From the cell containing the given text, extract its center point as (X, Y) coordinate. 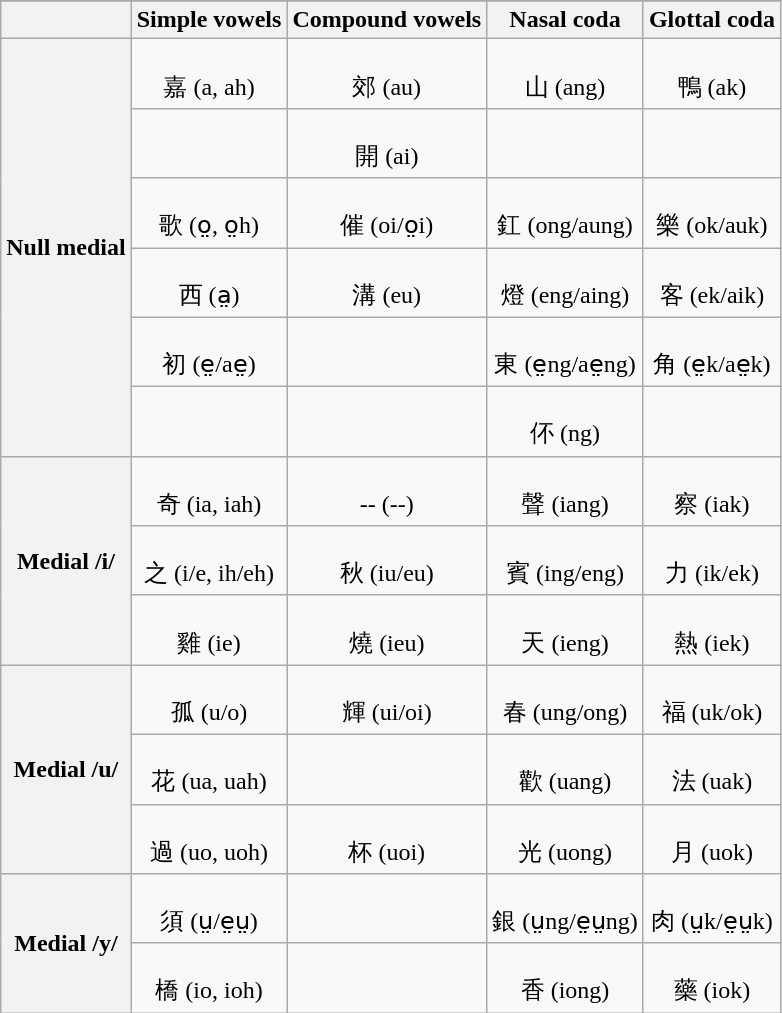
藥 (iok) (712, 978)
客 (ek/aik) (712, 283)
伓 (ng) (566, 422)
溝 (eu) (387, 283)
孤 (u/o) (209, 700)
橋 (io, ioh) (209, 978)
光 (uong) (566, 839)
Compound vowels (387, 20)
秋 (iu/eu) (387, 561)
-- (--) (387, 491)
西 (a̤) (209, 283)
歡 (uang) (566, 769)
過 (uo, uoh) (209, 839)
花 (ua, uah) (209, 769)
開 (ai) (387, 143)
Simple vowels (209, 20)
奇 (ia, iah) (209, 491)
初 (e̤/ae̤) (209, 352)
樂 (ok/auk) (712, 213)
歌 (o̤, o̤h) (209, 213)
Medial /u/ (66, 770)
郊 (au) (387, 74)
雞 (ie) (209, 630)
Glottal coda (712, 20)
聲 (iang) (566, 491)
察 (iak) (712, 491)
山 (ang) (566, 74)
春 (ung/ong) (566, 700)
Medial /y/ (66, 944)
Medial /i/ (66, 560)
釭 (ong/aung) (566, 213)
須 (ṳ/e̤ṳ) (209, 909)
法 (uak) (712, 769)
鴨 (ak) (712, 74)
角 (e̤k/ae̤k) (712, 352)
肉 (ṳk/e̤ṳk) (712, 909)
福 (uk/ok) (712, 700)
嘉 (a, ah) (209, 74)
燒 (ieu) (387, 630)
杯 (uoi) (387, 839)
銀 (ṳng/e̤ṳng) (566, 909)
輝 (ui/oi) (387, 700)
力 (ik/ek) (712, 561)
熱 (iek) (712, 630)
天 (ieng) (566, 630)
Nasal coda (566, 20)
之 (i/e, ih/eh) (209, 561)
香 (iong) (566, 978)
Null medial (66, 248)
催 (oi/o̤i) (387, 213)
賓 (ing/eng) (566, 561)
燈 (eng/aing) (566, 283)
東 (e̤ng/ae̤ng) (566, 352)
月 (uok) (712, 839)
